Locate the cell with the specified text and output its [X, Y] center coordinate. 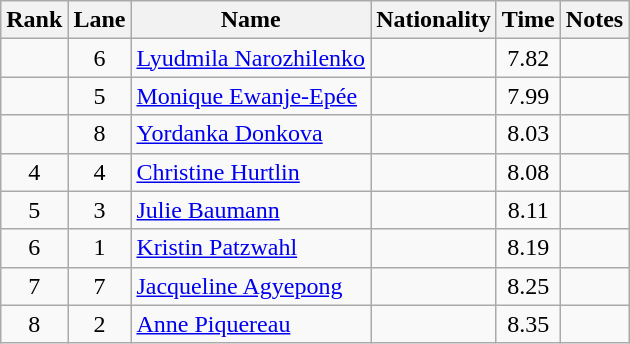
Jacqueline Agyepong [251, 286]
Christine Hurtlin [251, 172]
Kristin Patzwahl [251, 248]
Time [528, 20]
Monique Ewanje-Epée [251, 96]
Lyudmila Narozhilenko [251, 58]
Notes [594, 20]
Nationality [434, 20]
8.19 [528, 248]
Anne Piquereau [251, 324]
8.35 [528, 324]
Yordanka Donkova [251, 134]
8.11 [528, 210]
7.82 [528, 58]
2 [100, 324]
8.08 [528, 172]
Name [251, 20]
3 [100, 210]
Rank [34, 20]
Lane [100, 20]
8.03 [528, 134]
8.25 [528, 286]
7.99 [528, 96]
Julie Baumann [251, 210]
1 [100, 248]
